For the text-containing cell, return its midpoint in [x, y] coordinate format. 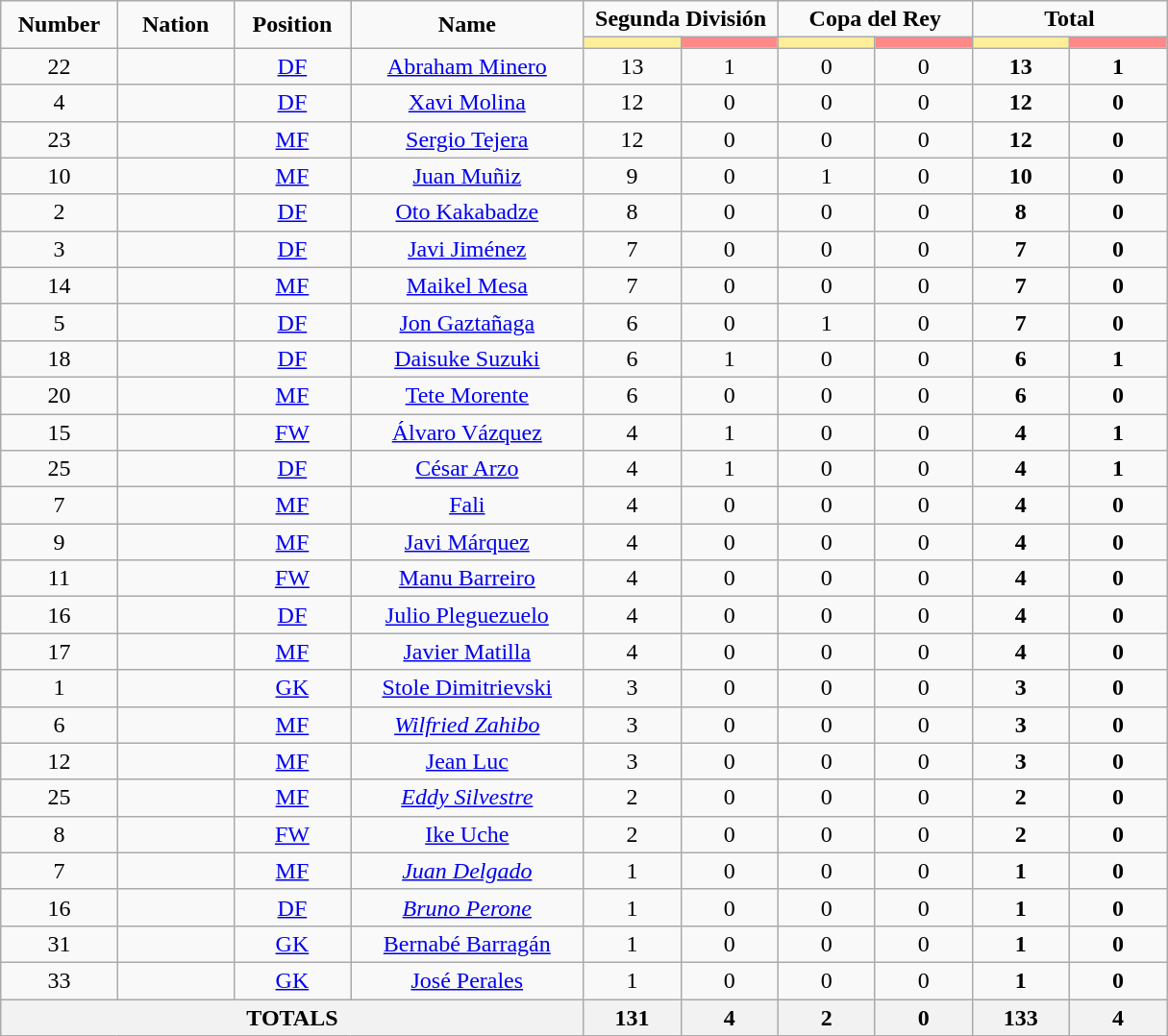
Bernabé Barragán [467, 944]
Tete Morente [467, 395]
Javier Matilla [467, 652]
Fali [467, 506]
Jon Gaztañaga [467, 322]
Juan Muñiz [467, 176]
15 [60, 432]
TOTALS [292, 1018]
Eddy Silvestre [467, 798]
5 [60, 322]
Name [467, 25]
31 [60, 944]
Juan Delgado [467, 871]
22 [60, 66]
Ike Uche [467, 834]
131 [633, 1018]
18 [60, 358]
Copa del Rey [875, 19]
Manu Barreiro [467, 579]
133 [1021, 1018]
Maikel Mesa [467, 285]
17 [60, 652]
Oto Kakabadze [467, 212]
Position [292, 25]
Segunda División [681, 19]
Stole Dimitrievski [467, 688]
Javi Márquez [467, 542]
Sergio Tejera [467, 139]
Wilfried Zahibo [467, 725]
Total [1069, 19]
Jean Luc [467, 761]
Javi Jiménez [467, 249]
José Perales [467, 980]
11 [60, 579]
Álvaro Vázquez [467, 432]
Xavi Molina [467, 103]
Julio Pleguezuelo [467, 615]
33 [60, 980]
Abraham Minero [467, 66]
Number [60, 25]
César Arzo [467, 469]
23 [60, 139]
Bruno Perone [467, 907]
Nation [175, 25]
Daisuke Suzuki [467, 358]
14 [60, 285]
20 [60, 395]
